Identify which cell holds the provided text, then report its (X, Y) central coordinate. 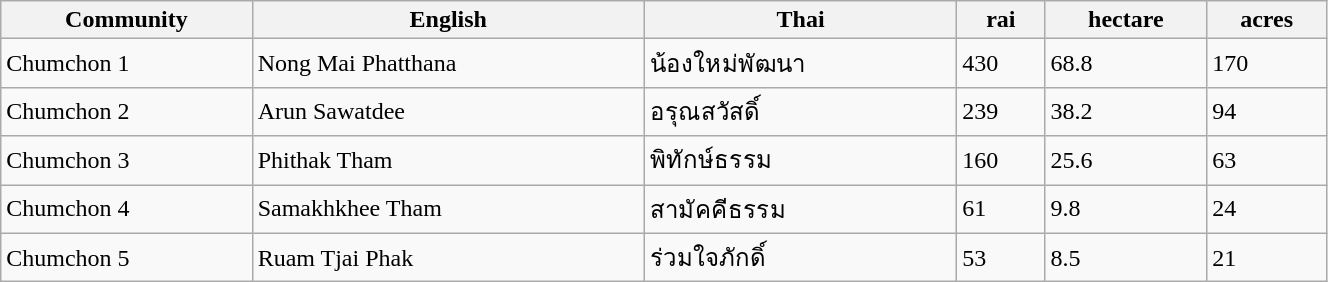
Chumchon 1 (126, 64)
Phithak Tham (448, 160)
ร่วมใจภักดิ์ (800, 258)
Chumchon 3 (126, 160)
38.2 (1126, 112)
Chumchon 2 (126, 112)
อรุณสวัสดิ์ (800, 112)
hectare (1126, 20)
61 (1001, 208)
430 (1001, 64)
Samakhkhee Tham (448, 208)
น้องใหม่พัฒนา (800, 64)
170 (1267, 64)
68.8 (1126, 64)
9.8 (1126, 208)
rai (1001, 20)
24 (1267, 208)
Thai (800, 20)
53 (1001, 258)
Chumchon 4 (126, 208)
Arun Sawatdee (448, 112)
8.5 (1126, 258)
160 (1001, 160)
พิทักษ์ธรรม (800, 160)
94 (1267, 112)
Chumchon 5 (126, 258)
สามัคคีธรรม (800, 208)
English (448, 20)
Nong Mai Phatthana (448, 64)
21 (1267, 258)
239 (1001, 112)
25.6 (1126, 160)
Community (126, 20)
acres (1267, 20)
63 (1267, 160)
Ruam Tjai Phak (448, 258)
